Find where the given text appears and provide that cell's center as (x, y) coordinate. 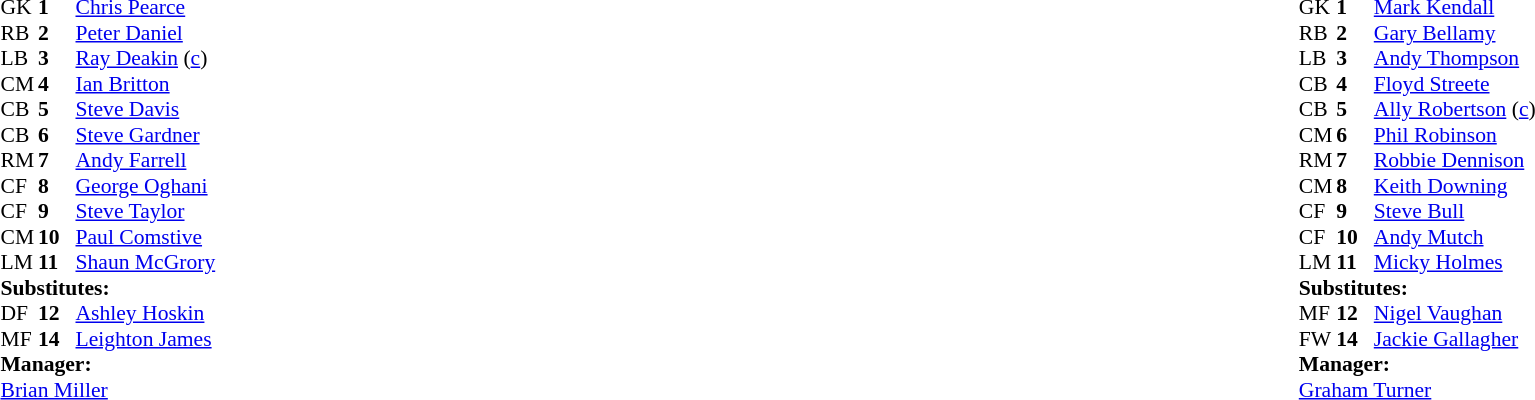
Leighton James (146, 339)
Steve Davis (146, 109)
Shaun McGrory (146, 263)
Steve Gardner (146, 135)
DF (19, 313)
Ray Deakin (c) (146, 59)
Andy Farrell (146, 161)
George Oghani (146, 186)
Ashley Hoskin (146, 313)
Paul Comstive (146, 237)
Substitutes: (108, 288)
Peter Daniel (146, 33)
Ian Britton (146, 84)
Steve Taylor (146, 211)
Manager: (108, 365)
FW (1318, 339)
